Capture the cell that displays the provided text and extract its (X, Y) central coordinate. 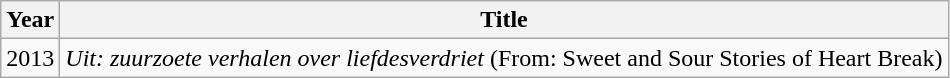
Uit: zuurzoete verhalen over liefdesverdriet (From: Sweet and Sour Stories of Heart Break) (504, 58)
Year (30, 20)
2013 (30, 58)
Title (504, 20)
